Determine the (x, y) coordinate at the center of the cell enclosing the given text.  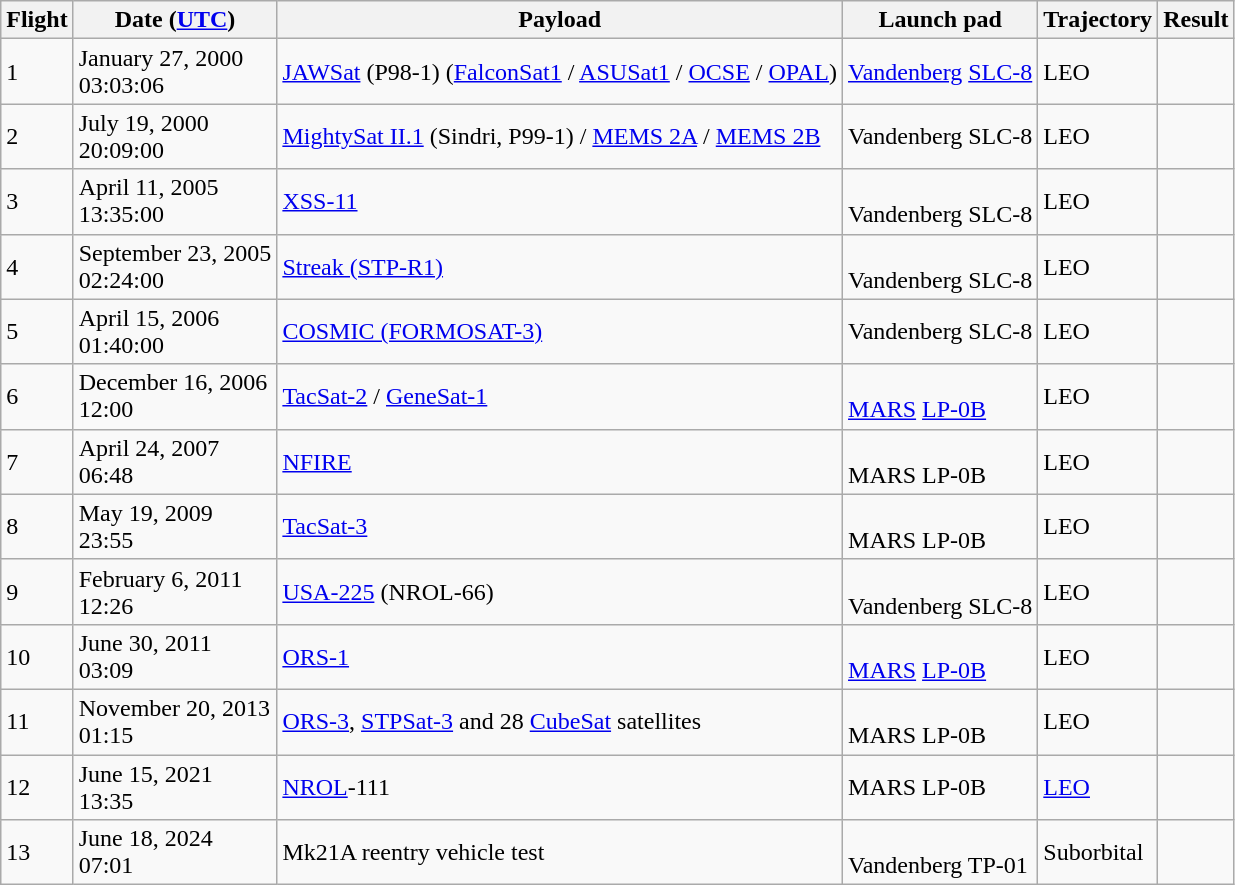
July 19, 200020:09:00 (175, 136)
5 (37, 332)
10 (37, 656)
Flight (37, 20)
XSS-11 (560, 202)
November 20, 201301:15 (175, 722)
11 (37, 722)
Payload (560, 20)
Date (UTC) (175, 20)
Mk21A reentry vehicle test (560, 852)
Result (1196, 20)
8 (37, 526)
ORS-3, STPSat-3 and 28 CubeSat satellites (560, 722)
6 (37, 396)
ORS-1 (560, 656)
June 15, 202113:35 (175, 786)
September 23, 200502:24:00 (175, 266)
April 11, 200513:35:00 (175, 202)
USA-225 (NROL-66) (560, 592)
TacSat-2 / GeneSat-1 (560, 396)
13 (37, 852)
4 (37, 266)
JAWSat (P98-1) (FalconSat1 / ASUSat1 / OCSE / OPAL) (560, 72)
MightySat II.1 (Sindri, P99-1) / MEMS 2A / MEMS 2B (560, 136)
NROL-111 (560, 786)
Launch pad (940, 20)
Suborbital (1098, 852)
Streak (STP-R1) (560, 266)
7 (37, 462)
June 30, 201103:09 (175, 656)
9 (37, 592)
2 (37, 136)
Vandenberg TP-01 (940, 852)
1 (37, 72)
COSMIC (FORMOSAT-3) (560, 332)
12 (37, 786)
December 16, 200612:00 (175, 396)
April 15, 200601:40:00 (175, 332)
May 19, 200923:55 (175, 526)
January 27, 200003:03:06 (175, 72)
Trajectory (1098, 20)
NFIRE (560, 462)
June 18, 202407:01 (175, 852)
April 24, 200706:48 (175, 462)
3 (37, 202)
TacSat-3 (560, 526)
February 6, 201112:26 (175, 592)
